Scan for the cell matching the given text and deliver its (x, y) coordinate at center. 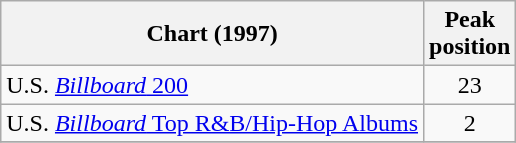
23 (470, 85)
2 (470, 123)
Chart (1997) (212, 34)
Peakposition (470, 34)
U.S. Billboard 200 (212, 85)
U.S. Billboard Top R&B/Hip-Hop Albums (212, 123)
